For the text-containing cell, return its midpoint in [X, Y] coordinate format. 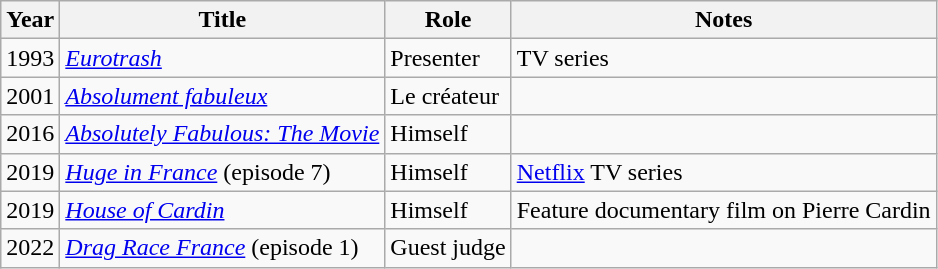
Guest judge [448, 248]
Huge in France (episode 7) [222, 172]
Absolument fabuleux [222, 96]
Absolutely Fabulous: The Movie [222, 134]
Role [448, 20]
2001 [30, 96]
2022 [30, 248]
Notes [724, 20]
House of Cardin [222, 210]
Drag Race France (episode 1) [222, 248]
2016 [30, 134]
Feature documentary film on Pierre Cardin [724, 210]
TV series [724, 58]
Year [30, 20]
1993 [30, 58]
Title [222, 20]
Eurotrash [222, 58]
Le créateur [448, 96]
Presenter [448, 58]
Netflix TV series [724, 172]
